Find where the given text appears and provide that cell's center as (X, Y) coordinate. 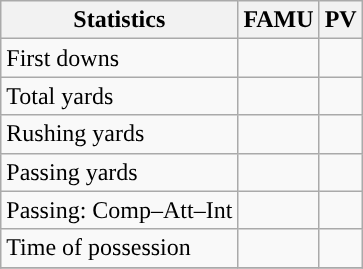
First downs (120, 58)
Passing yards (120, 172)
Passing: Comp–Att–Int (120, 210)
FAMU (278, 20)
Total yards (120, 96)
Statistics (120, 20)
Rushing yards (120, 134)
PV (340, 20)
Time of possession (120, 248)
